Scan for the cell matching the given text and deliver its [X, Y] coordinate at center. 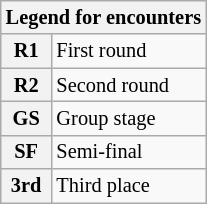
Third place [129, 186]
R2 [26, 85]
GS [26, 118]
Group stage [129, 118]
3rd [26, 186]
Semi-final [129, 152]
First round [129, 51]
SF [26, 152]
Second round [129, 85]
Legend for encounters [104, 17]
R1 [26, 51]
